Find where the given text appears and provide that cell's center as [x, y] coordinate. 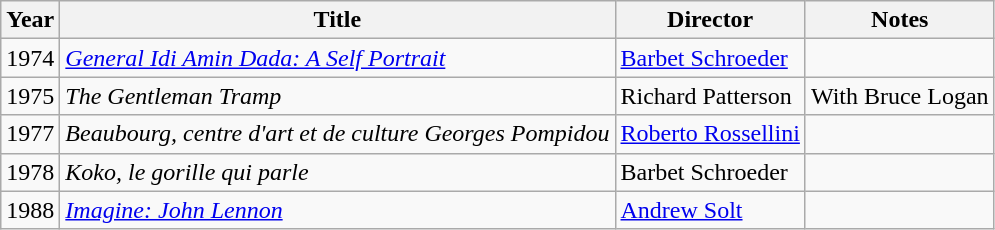
Koko, le gorille qui parle [338, 172]
General Idi Amin Dada: A Self Portrait [338, 58]
The Gentleman Tramp [338, 96]
Title [338, 20]
1977 [30, 134]
1988 [30, 210]
Andrew Solt [710, 210]
1974 [30, 58]
With Bruce Logan [900, 96]
Richard Patterson [710, 96]
Year [30, 20]
Roberto Rossellini [710, 134]
Beaubourg, centre d'art et de culture Georges Pompidou [338, 134]
1978 [30, 172]
Imagine: John Lennon [338, 210]
Notes [900, 20]
Director [710, 20]
1975 [30, 96]
